Return the [X, Y] coordinate for the center point of the cell that contains the specified text.  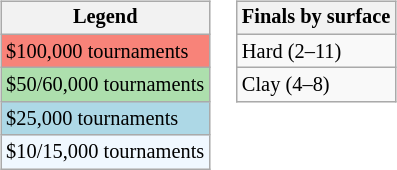
$100,000 tournaments [105, 51]
Clay (4–8) [316, 85]
Finals by surface [316, 18]
$25,000 tournaments [105, 119]
Legend [105, 18]
$50/60,000 tournaments [105, 85]
$10/15,000 tournaments [105, 152]
Hard (2–11) [316, 51]
